Locate the cell with the specified text and output its (X, Y) center coordinate. 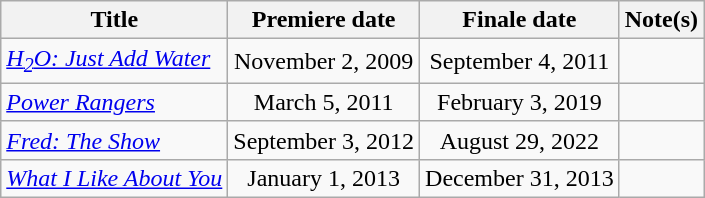
Premiere date (324, 20)
September 4, 2011 (520, 61)
August 29, 2022 (520, 140)
What I Like About You (114, 178)
Power Rangers (114, 102)
March 5, 2011 (324, 102)
Fred: The Show (114, 140)
Title (114, 20)
Finale date (520, 20)
H2O: Just Add Water (114, 61)
February 3, 2019 (520, 102)
September 3, 2012 (324, 140)
Note(s) (661, 20)
January 1, 2013 (324, 178)
November 2, 2009 (324, 61)
December 31, 2013 (520, 178)
